For the text-containing cell, return its midpoint in [x, y] coordinate format. 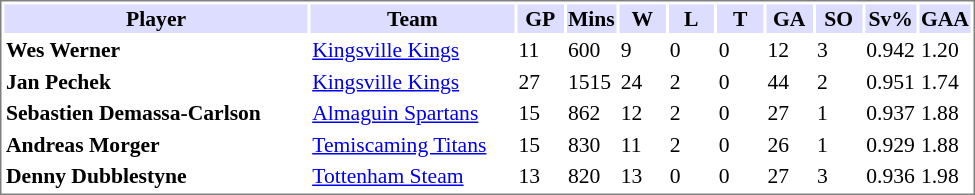
9 [642, 50]
0.951 [891, 82]
SO [838, 18]
830 [591, 144]
Player [156, 18]
0.937 [891, 113]
0.929 [891, 144]
GA [789, 18]
Andreas Morger [156, 144]
820 [591, 176]
0.942 [891, 50]
Sebastien Demassa-Carlson [156, 113]
1.20 [944, 50]
24 [642, 82]
Team [412, 18]
T [740, 18]
Tottenham Steam [412, 176]
GAA [944, 18]
Denny Dubblestyne [156, 176]
Sv% [891, 18]
Jan Pechek [156, 82]
600 [591, 50]
26 [789, 144]
1.74 [944, 82]
GP [540, 18]
Wes Werner [156, 50]
Almaguin Spartans [412, 113]
Temiscaming Titans [412, 144]
862 [591, 113]
1.98 [944, 176]
Mins [591, 18]
0.936 [891, 176]
1515 [591, 82]
L [691, 18]
W [642, 18]
44 [789, 82]
